Provide the [x, y] coordinate of the cell's center where the given text is located.  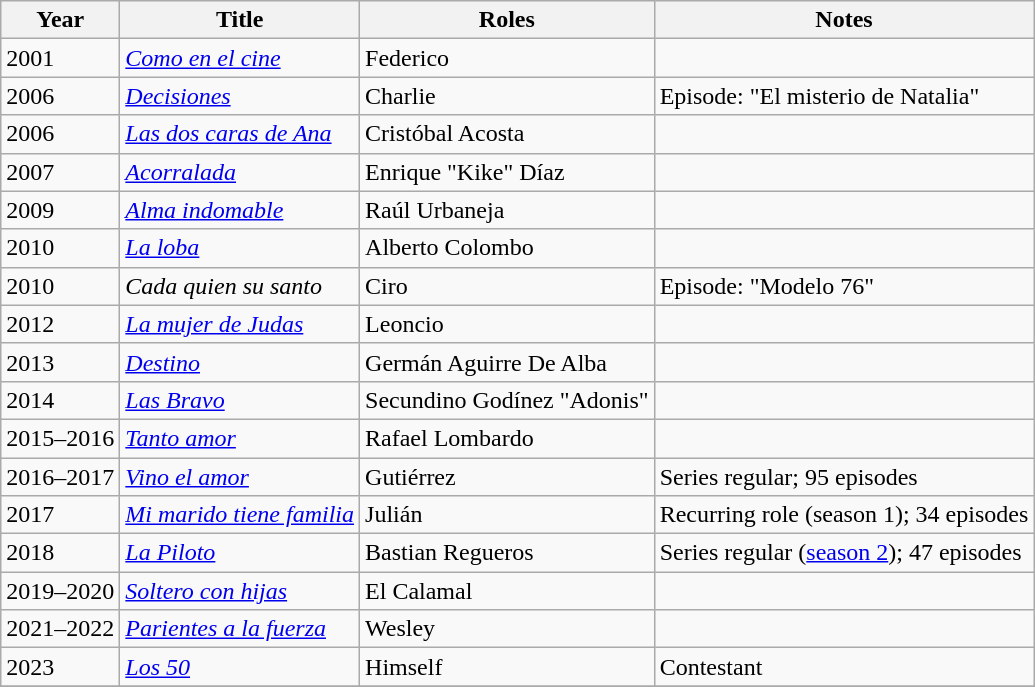
Recurring role (season 1); 34 episodes [844, 515]
Enrique "Kike" Díaz [508, 172]
Soltero con hijas [240, 591]
Contestant [844, 667]
Leoncio [508, 324]
2023 [60, 667]
2014 [60, 400]
Cristóbal Acosta [508, 134]
2018 [60, 553]
Germán Aguirre De Alba [508, 362]
2007 [60, 172]
Cada quien su santo [240, 286]
Ciro [508, 286]
2015–2016 [60, 438]
Raúl Urbaneja [508, 210]
Tanto amor [240, 438]
Year [60, 20]
2012 [60, 324]
La mujer de Judas [240, 324]
Vino el amor [240, 477]
Julián [508, 515]
Bastian Regueros [508, 553]
Rafael Lombardo [508, 438]
2016–2017 [60, 477]
Las dos caras de Ana [240, 134]
Acorralada [240, 172]
Roles [508, 20]
Federico [508, 58]
Los 50 [240, 667]
Alma indomable [240, 210]
Mi marido tiene familia [240, 515]
Parientes a la fuerza [240, 629]
2021–2022 [60, 629]
La loba [240, 248]
Charlie [508, 96]
Title [240, 20]
2019–2020 [60, 591]
Series regular (season 2); 47 episodes [844, 553]
Destino [240, 362]
Himself [508, 667]
Decisiones [240, 96]
El Calamal [508, 591]
2009 [60, 210]
Alberto Colombo [508, 248]
Wesley [508, 629]
2001 [60, 58]
Gutiérrez [508, 477]
Series regular; 95 episodes [844, 477]
Notes [844, 20]
La Piloto [240, 553]
Episode: "El misterio de Natalia" [844, 96]
Episode: "Modelo 76" [844, 286]
2017 [60, 515]
Como en el cine [240, 58]
Las Bravo [240, 400]
Secundino Godínez "Adonis" [508, 400]
2013 [60, 362]
